Detect which cell encompasses the target text, then output its [X, Y] center coordinate. 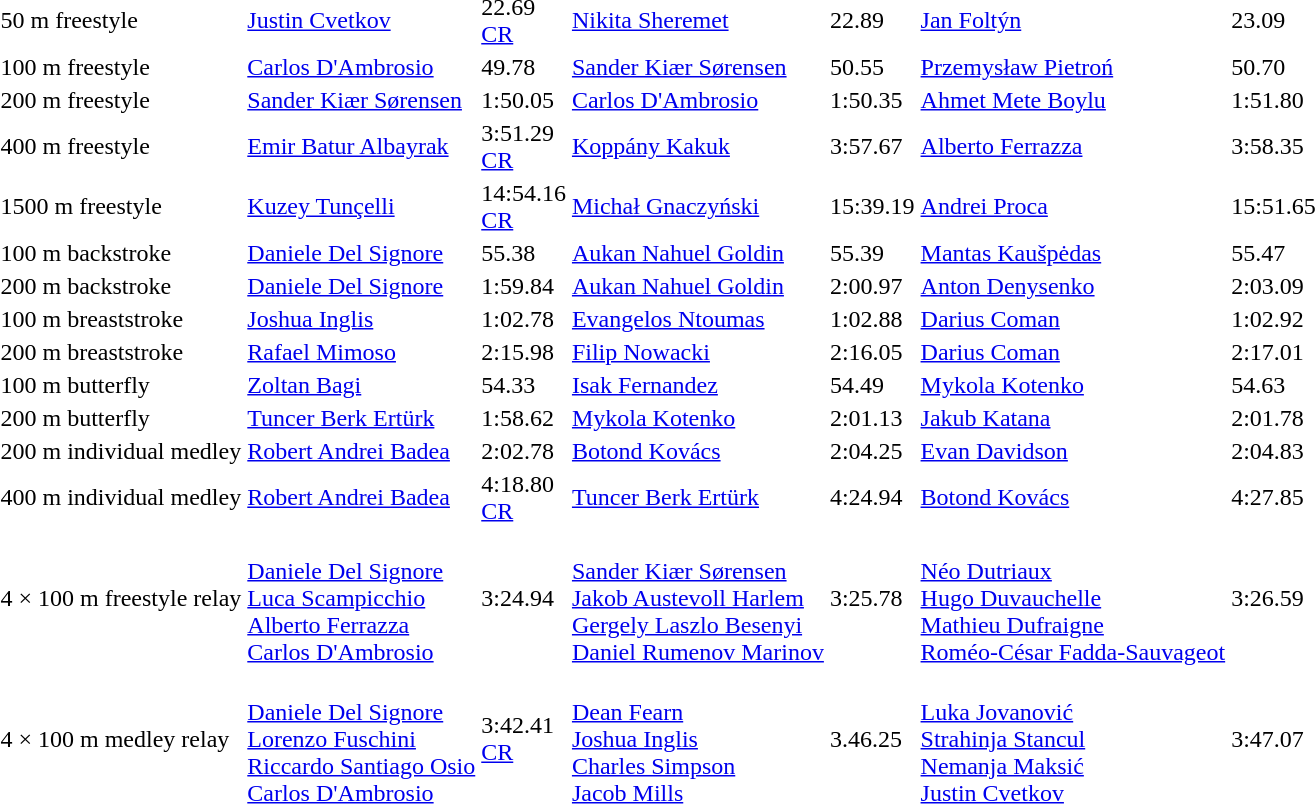
15:39.19 [872, 206]
4:24.94 [872, 498]
3:57.67 [872, 146]
1:50.05 [524, 100]
Anton Denysenko [1073, 286]
55.38 [524, 253]
Filip Nowacki [698, 352]
50.55 [872, 67]
Néo DutriauxHugo DuvauchelleMathieu DufraigneRoméo-César Fadda-Sauvageot [1073, 598]
Joshua Inglis [362, 319]
1:58.62 [524, 418]
Zoltan Bagi [362, 385]
14:54.16CR [524, 206]
54.49 [872, 385]
1:50.35 [872, 100]
Koppány Kakuk [698, 146]
2:15.98 [524, 352]
1:02.88 [872, 319]
49.78 [524, 67]
3:25.78 [872, 598]
Kuzey Tunçelli [362, 206]
Alberto Ferrazza [1073, 146]
1:02.78 [524, 319]
2:01.13 [872, 418]
2:16.05 [872, 352]
54.33 [524, 385]
Michał Gnaczyński [698, 206]
1:59.84 [524, 286]
2:02.78 [524, 451]
2:00.97 [872, 286]
55.39 [872, 253]
Daniele Del SignoreLuca ScampicchioAlberto FerrazzaCarlos D'Ambrosio [362, 598]
Ahmet Mete Boylu [1073, 100]
3:51.29CR [524, 146]
4:18.80CR [524, 498]
3:24.94 [524, 598]
Emir Batur Albayrak [362, 146]
Isak Fernandez [698, 385]
Przemysław Pietroń [1073, 67]
Evan Davidson [1073, 451]
2:04.25 [872, 451]
Jakub Katana [1073, 418]
Sander Kiær SørensenJakob Austevoll HarlemGergely Laszlo BesenyiDaniel Rumenov Marinov [698, 598]
Mantas Kaušpėdas [1073, 253]
Evangelos Ntoumas [698, 319]
Rafael Mimoso [362, 352]
Andrei Proca [1073, 206]
